Provide the [X, Y] coordinate of the cell's center where the given text is located.  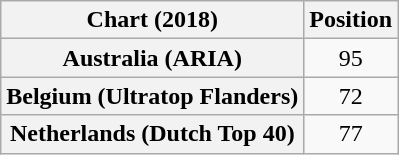
Chart (2018) [152, 20]
Netherlands (Dutch Top 40) [152, 134]
77 [351, 134]
95 [351, 58]
Australia (ARIA) [152, 58]
Position [351, 20]
72 [351, 96]
Belgium (Ultratop Flanders) [152, 96]
